Identify which cell holds the provided text, then report its (x, y) central coordinate. 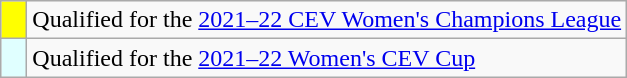
Qualified for the 2021–22 Women's CEV Cup (327, 58)
Qualified for the 2021–22 CEV Women's Champions League (327, 20)
